Output the [X, Y] coordinate of the center of the cell containing the given text.  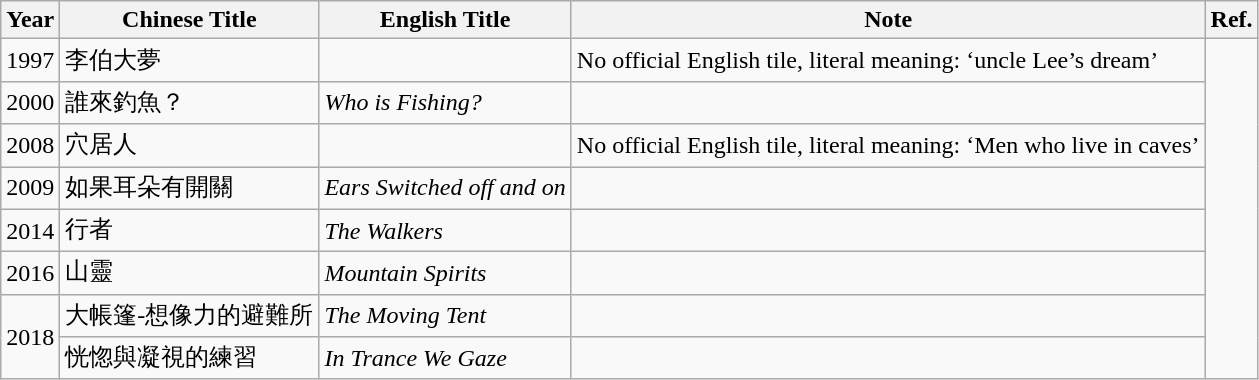
Note [888, 20]
行者 [190, 230]
2014 [30, 230]
Who is Fishing? [445, 102]
No official English tile, literal meaning: ‘Men who live in caves’ [888, 146]
如果耳朵有開關 [190, 188]
2000 [30, 102]
1997 [30, 60]
The Walkers [445, 230]
2009 [30, 188]
恍惚與凝視的練習 [190, 358]
Ears Switched off and on [445, 188]
The Moving Tent [445, 316]
2018 [30, 336]
2016 [30, 274]
誰來釣魚？ [190, 102]
李伯大夢 [190, 60]
大帳篷-想像力的避難所 [190, 316]
In Trance We Gaze [445, 358]
穴居人 [190, 146]
山靈 [190, 274]
Mountain Spirits [445, 274]
Ref. [1232, 20]
2008 [30, 146]
English Title [445, 20]
Year [30, 20]
Chinese Title [190, 20]
No official English tile, literal meaning: ‘uncle Lee’s dream’ [888, 60]
